Find where the given text appears and provide that cell's center as [X, Y] coordinate. 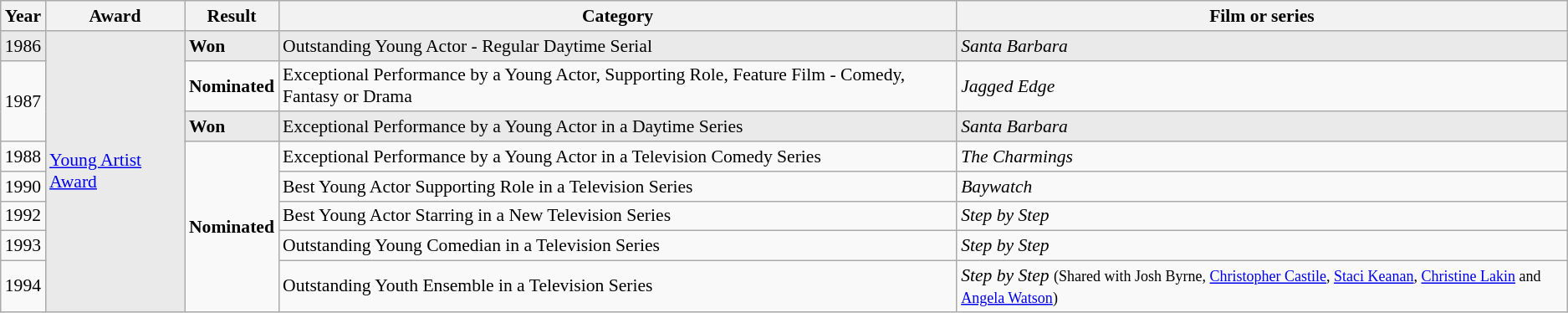
Category [617, 16]
Step by Step (Shared with Josh Byrne, Christopher Castile, Staci Keanan, Christine Lakin and Angela Watson) [1262, 286]
Jagged Edge [1262, 85]
1990 [23, 187]
The Charmings [1262, 156]
1987 [23, 100]
Exceptional Performance by a Young Actor, Supporting Role, Feature Film - Comedy, Fantasy or Drama [617, 85]
Exceptional Performance by a Young Actor in a Daytime Series [617, 127]
1994 [23, 286]
Young Artist Award [115, 172]
Result [232, 16]
Best Young Actor Supporting Role in a Television Series [617, 187]
Exceptional Performance by a Young Actor in a Television Comedy Series [617, 156]
Best Young Actor Starring in a New Television Series [617, 216]
Year [23, 16]
1993 [23, 246]
Award [115, 16]
Film or series [1262, 16]
1988 [23, 156]
Outstanding Young Actor - Regular Daytime Serial [617, 46]
1986 [23, 46]
Outstanding Young Comedian in a Television Series [617, 246]
Baywatch [1262, 187]
1992 [23, 216]
Outstanding Youth Ensemble in a Television Series [617, 286]
